Detect which cell encompasses the target text, then output its (X, Y) center coordinate. 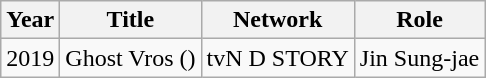
2019 (30, 58)
Ghost Vros () (130, 58)
Year (30, 20)
tvN D STORY (278, 58)
Title (130, 20)
Network (278, 20)
Role (419, 20)
Jin Sung-jae (419, 58)
